Search for the cell housing the specified text and yield its (X, Y) center coordinate. 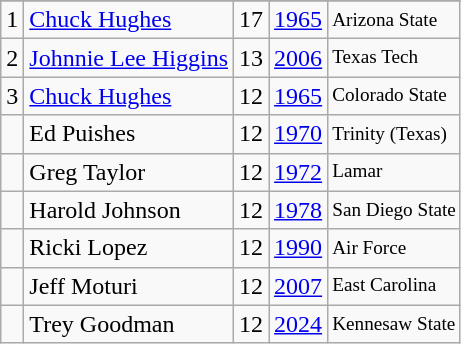
2024 (298, 324)
San Diego State (394, 210)
Arizona State (394, 20)
Trinity (Texas) (394, 134)
1970 (298, 134)
3 (12, 96)
Ed Puishes (129, 134)
Kennesaw State (394, 324)
1978 (298, 210)
Greg Taylor (129, 172)
Colorado State (394, 96)
Texas Tech (394, 58)
2006 (298, 58)
Johnnie Lee Higgins (129, 58)
2007 (298, 286)
1 (12, 20)
East Carolina (394, 286)
Air Force (394, 248)
Ricki Lopez (129, 248)
17 (252, 20)
2 (12, 58)
Trey Goodman (129, 324)
13 (252, 58)
Harold Johnson (129, 210)
Lamar (394, 172)
1990 (298, 248)
Jeff Moturi (129, 286)
1972 (298, 172)
